Provide the (X, Y) coordinate of the cell's center where the given text is located.  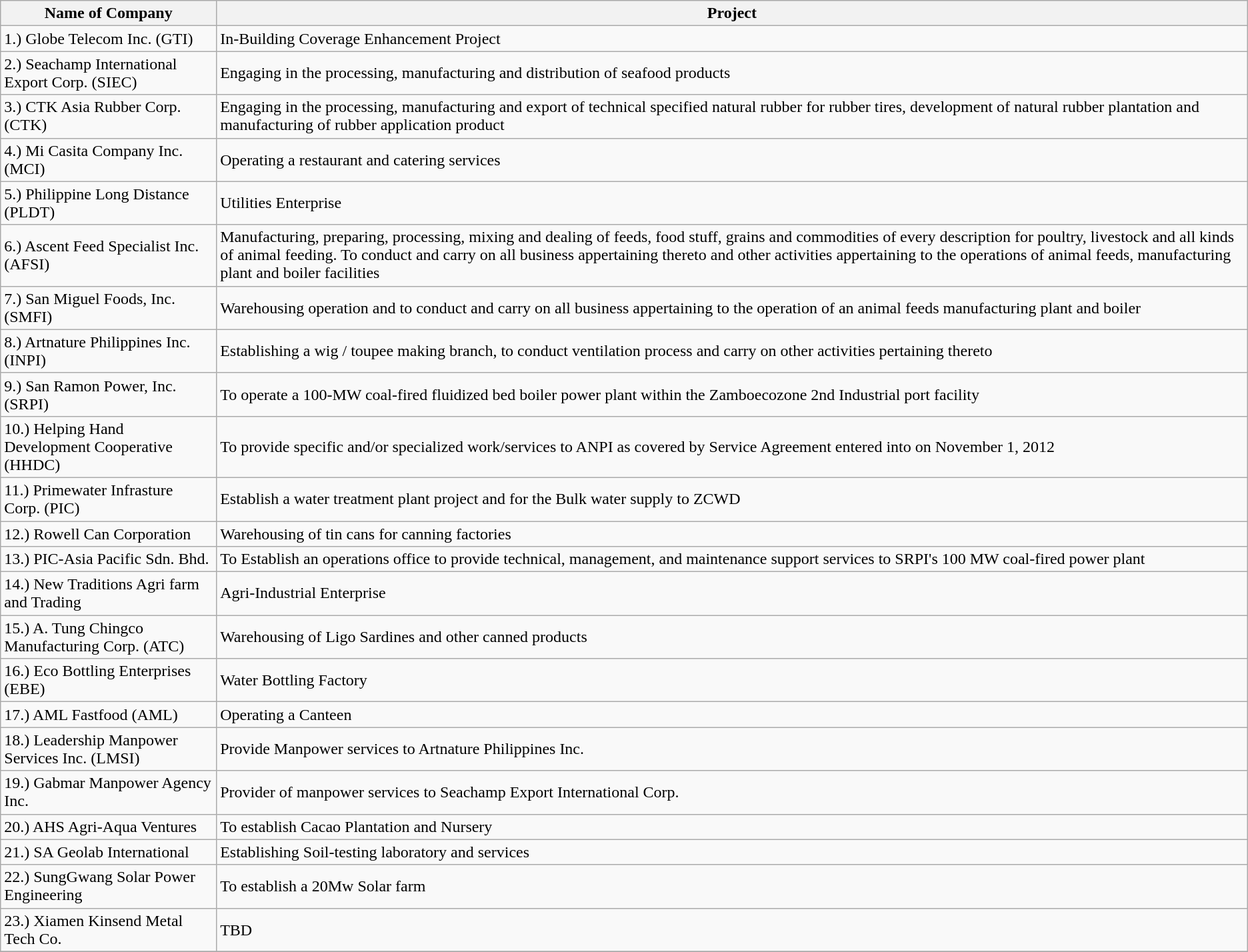
13.) PIC-Asia Pacific Sdn. Bhd. (109, 559)
3.) CTK Asia Rubber Corp. (CTK) (109, 116)
To operate a 100-MW coal-fired fluidized bed boiler power plant within the Zamboecozone 2nd Industrial port facility (732, 395)
To establish a 20Mw Solar farm (732, 887)
To Establish an operations office to provide technical, management, and maintenance support services to SRPI's 100 MW coal-fired power plant (732, 559)
2.) Seachamp International Export Corp. (SIEC) (109, 73)
Engaging in the processing, manufacturing and distribution of seafood products (732, 73)
Warehousing operation and to conduct and carry on all business appertaining to the operation of an animal feeds manufacturing plant and boiler (732, 308)
7.) San Miguel Foods, Inc. (SMFI) (109, 308)
15.) A. Tung Chingco Manufacturing Corp. (ATC) (109, 637)
16.) Eco Bottling Enterprises (EBE) (109, 680)
Operating a Canteen (732, 715)
22.) SungGwang Solar Power Engineering (109, 887)
21.) SA Geolab International (109, 852)
Establishing a wig / toupee making branch, to conduct ventilation process and carry on other activities pertaining thereto (732, 351)
23.) Xiamen Kinsend Metal Tech Co. (109, 929)
Establishing Soil-testing laboratory and services (732, 852)
17.) AML Fastfood (AML) (109, 715)
Agri-Industrial Enterprise (732, 593)
6.) Ascent Feed Specialist Inc. (AFSI) (109, 255)
Provide Manpower services to Artnature Philippines Inc. (732, 749)
9.) San Ramon Power, Inc. (SRPI) (109, 395)
1.) Globe Telecom Inc. (GTI) (109, 39)
Project (732, 13)
12.) Rowell Can Corporation (109, 534)
10.) Helping Hand Development Cooperative (HHDC) (109, 447)
Water Bottling Factory (732, 680)
8.) Artnature Philippines Inc. (INPI) (109, 351)
Name of Company (109, 13)
Provider of manpower services to Seachamp Export International Corp. (732, 792)
20.) AHS Agri-Aqua Ventures (109, 827)
Warehousing of Ligo Sardines and other canned products (732, 637)
5.) Philippine Long Distance (PLDT) (109, 203)
4.) Mi Casita Company Inc. (MCI) (109, 160)
14.) New Traditions Agri farm and Trading (109, 593)
18.) Leadership Manpower Services Inc. (LMSI) (109, 749)
To establish Cacao Plantation and Nursery (732, 827)
Warehousing of tin cans for canning factories (732, 534)
Utilities Enterprise (732, 203)
Operating a restaurant and catering services (732, 160)
TBD (732, 929)
11.) Primewater Infrasture Corp. (PIC) (109, 499)
Establish a water treatment plant project and for the Bulk water supply to ZCWD (732, 499)
In-Building Coverage Enhancement Project (732, 39)
19.) Gabmar Manpower Agency Inc. (109, 792)
To provide specific and/or specialized work/services to ANPI as covered by Service Agreement entered into on November 1, 2012 (732, 447)
